Scan for the cell matching the given text and deliver its [X, Y] coordinate at center. 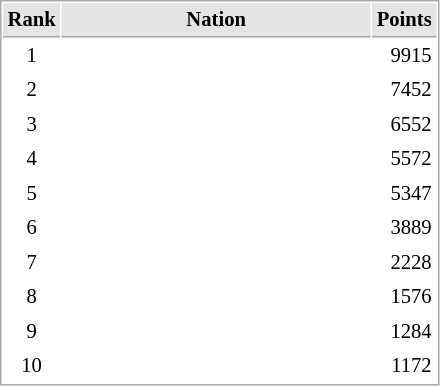
9 [32, 332]
2 [32, 90]
6 [32, 228]
2228 [404, 262]
7 [32, 262]
5572 [404, 158]
Points [404, 20]
7452 [404, 90]
10 [32, 366]
5347 [404, 194]
Rank [32, 20]
Nation [216, 20]
1172 [404, 366]
9915 [404, 56]
4 [32, 158]
1284 [404, 332]
3889 [404, 228]
3 [32, 124]
6552 [404, 124]
5 [32, 194]
1 [32, 56]
8 [32, 296]
1576 [404, 296]
